Locate the cell with the specified text and output its (X, Y) center coordinate. 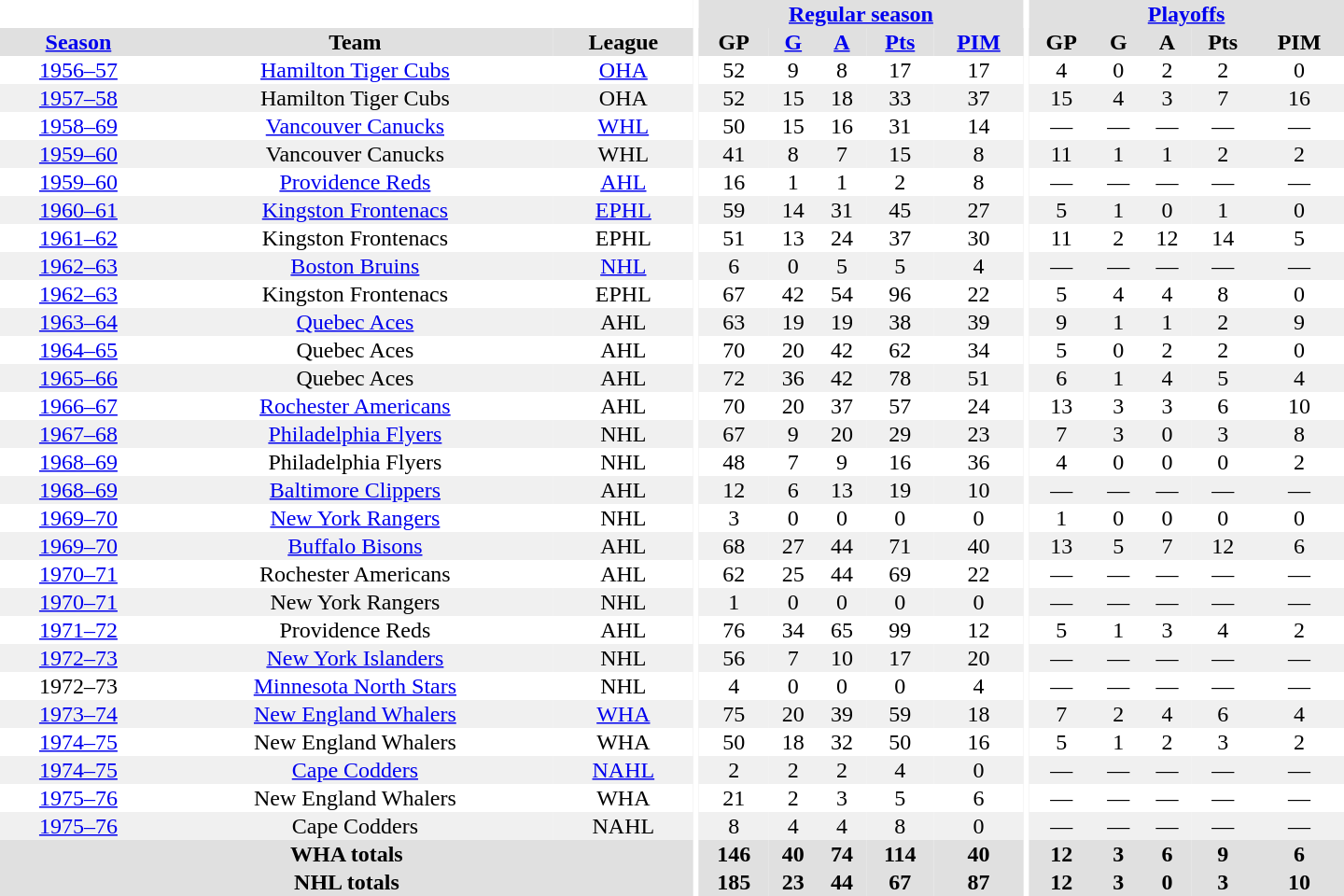
41 (734, 154)
63 (734, 322)
Baltimore Clippers (355, 490)
1973–74 (78, 714)
1967–68 (78, 434)
68 (734, 546)
38 (900, 322)
78 (900, 378)
1961–62 (78, 238)
1964–65 (78, 350)
114 (900, 854)
WHA totals (347, 854)
56 (734, 658)
75 (734, 714)
New York Islanders (355, 658)
29 (900, 434)
1960–61 (78, 210)
Playoffs (1186, 14)
1957–58 (78, 98)
76 (734, 630)
1956–57 (78, 70)
65 (842, 630)
Minnesota North Stars (355, 686)
NHL totals (347, 882)
71 (900, 546)
Boston Bruins (355, 266)
1963–64 (78, 322)
45 (900, 210)
League (623, 42)
Season (78, 42)
Team (355, 42)
Regular season (861, 14)
21 (734, 798)
1958–69 (78, 126)
30 (979, 238)
25 (793, 574)
74 (842, 854)
1971–72 (78, 630)
48 (734, 462)
146 (734, 854)
Buffalo Bisons (355, 546)
72 (734, 378)
69 (900, 574)
54 (842, 294)
99 (900, 630)
185 (734, 882)
1966–67 (78, 406)
32 (842, 742)
1965–66 (78, 378)
57 (900, 406)
96 (900, 294)
33 (900, 98)
87 (979, 882)
